Extract the (X, Y) coordinate from the center of the cell holding the provided text.  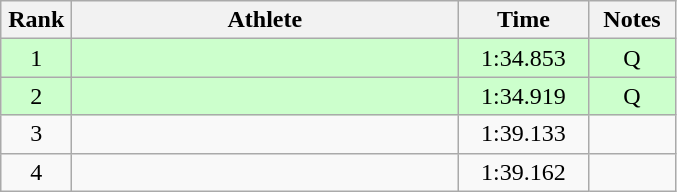
1:39.162 (524, 172)
Athlete (265, 20)
4 (36, 172)
3 (36, 134)
Notes (632, 20)
Rank (36, 20)
1:34.919 (524, 96)
1 (36, 58)
2 (36, 96)
1:39.133 (524, 134)
1:34.853 (524, 58)
Time (524, 20)
